Capture the cell that displays the provided text and extract its (X, Y) central coordinate. 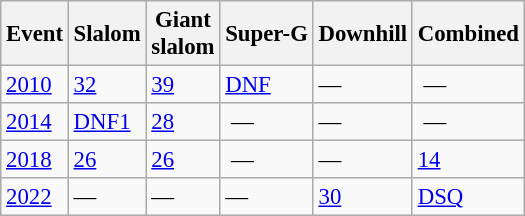
Event (35, 34)
2014 (35, 122)
2018 (35, 160)
Giantslalom (183, 34)
DSQ (468, 197)
28 (183, 122)
Combined (468, 34)
30 (362, 197)
Slalom (107, 34)
39 (183, 85)
Super-G (266, 34)
2022 (35, 197)
2010 (35, 85)
14 (468, 160)
DNF1 (107, 122)
Downhill (362, 34)
32 (107, 85)
DNF (266, 85)
